Capture the cell that displays the provided text and extract its (x, y) central coordinate. 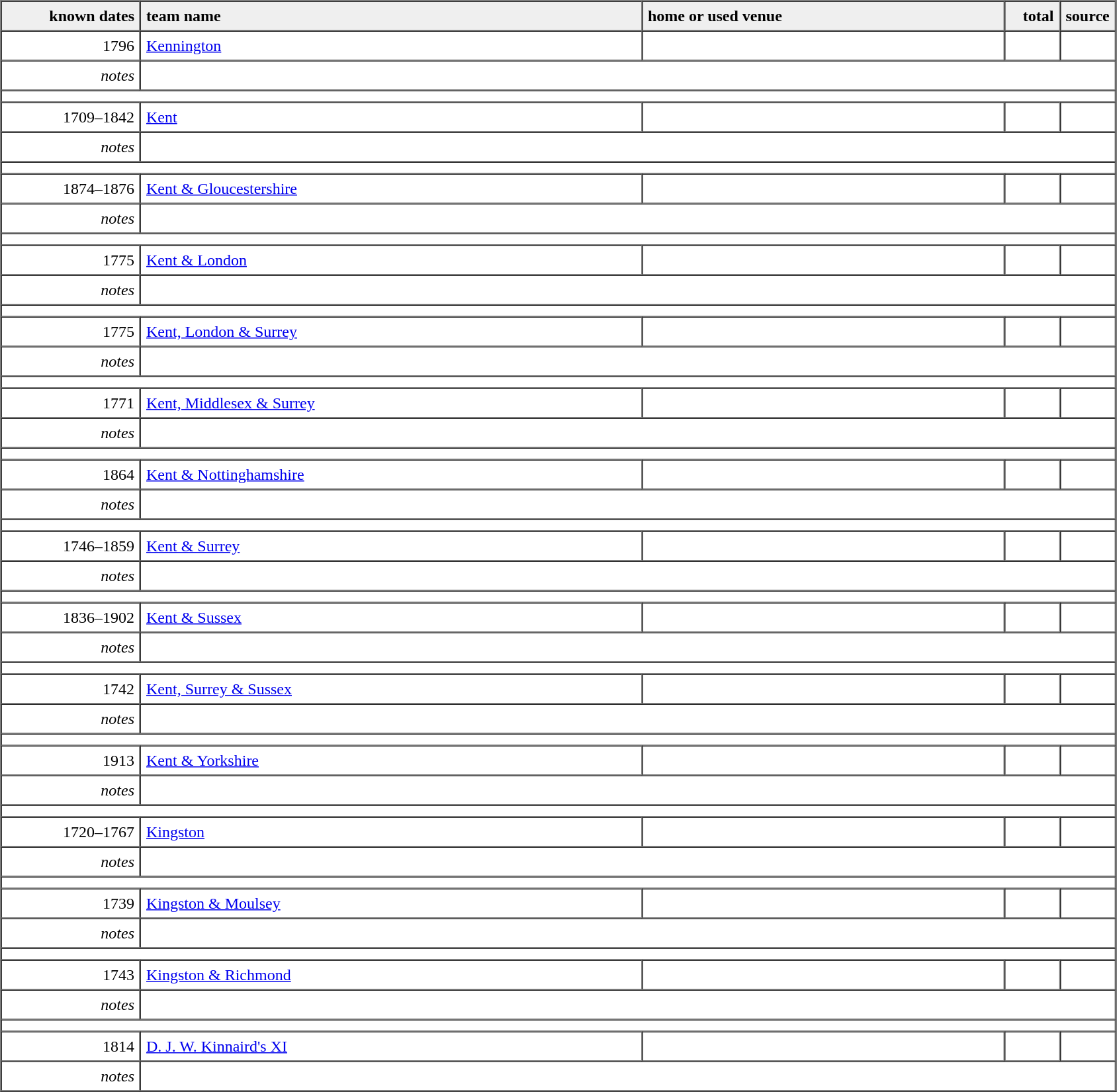
1720–1767 (71, 831)
D. J. W. Kinnaird's XI (391, 1046)
Kent & Gloucestershire (391, 188)
1864 (71, 474)
1836–1902 (71, 617)
Kent & Yorkshire (391, 760)
Kingston (391, 831)
1742 (71, 688)
known dates (71, 16)
Kent & Nottinghamshire (391, 474)
1913 (71, 760)
home or used venue (823, 16)
1709–1842 (71, 116)
Kent (391, 116)
Kent, Surrey & Sussex (391, 688)
1739 (71, 903)
Kent, Middlesex & Surrey (391, 402)
Kent & Sussex (391, 617)
Kingston & Moulsey (391, 903)
Kennington (391, 45)
1874–1876 (71, 188)
team name (391, 16)
1814 (71, 1046)
Kent & Surrey (391, 545)
source (1087, 16)
1746–1859 (71, 545)
1743 (71, 974)
1771 (71, 402)
total (1032, 16)
Kingston & Richmond (391, 974)
Kent, London & Surrey (391, 331)
1796 (71, 45)
Kent & London (391, 259)
